Return the [X, Y] coordinate for the center point of the cell that contains the specified text.  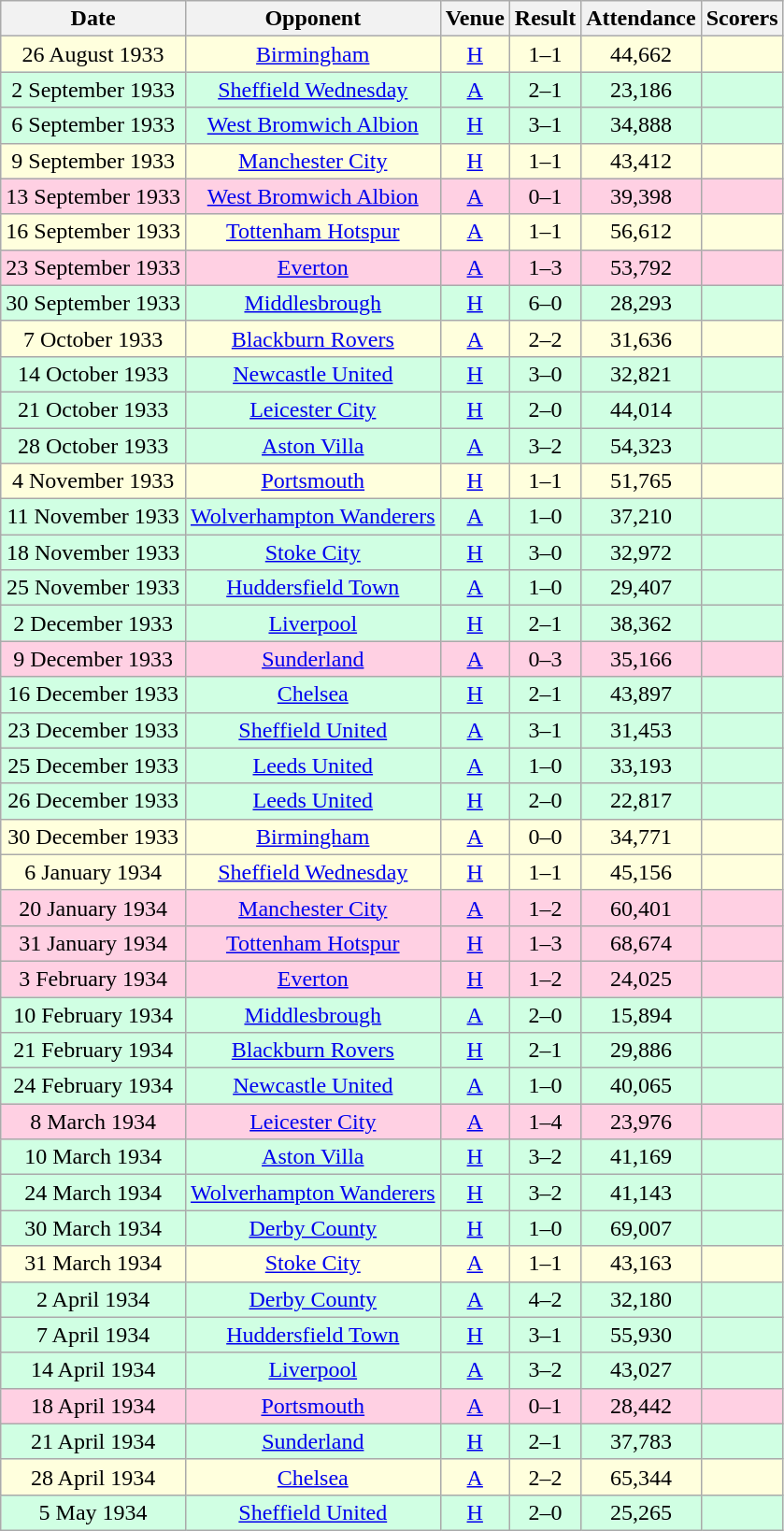
55,930 [641, 1335]
44,662 [641, 54]
23,976 [641, 1122]
30 March 1934 [93, 1228]
23 September 1933 [93, 267]
28 October 1933 [93, 446]
0–3 [545, 659]
32,180 [641, 1299]
39,398 [641, 196]
5 May 1934 [93, 1512]
21 October 1933 [93, 409]
15,894 [641, 1014]
6 January 1934 [93, 872]
28,293 [641, 303]
43,897 [641, 694]
3 February 1934 [93, 979]
23 December 1933 [93, 730]
9 September 1933 [93, 161]
10 March 1934 [93, 1157]
69,007 [641, 1228]
16 September 1933 [93, 232]
53,792 [641, 267]
28 April 1934 [93, 1477]
25 December 1933 [93, 765]
Result [545, 19]
25 November 1933 [93, 588]
26 August 1933 [93, 54]
2 December 1933 [93, 623]
8 March 1934 [93, 1122]
43,163 [641, 1264]
24,025 [641, 979]
2 September 1933 [93, 90]
31,453 [641, 730]
43,412 [641, 161]
65,344 [641, 1477]
60,401 [641, 908]
18 April 1934 [93, 1406]
44,014 [641, 409]
11 November 1933 [93, 517]
0–0 [545, 837]
6 September 1933 [93, 125]
Attendance [641, 19]
37,210 [641, 517]
31 March 1934 [93, 1264]
24 March 1934 [93, 1193]
35,166 [641, 659]
7 April 1934 [93, 1335]
38,362 [641, 623]
54,323 [641, 446]
21 April 1934 [93, 1441]
4 November 1933 [93, 481]
68,674 [641, 943]
29,407 [641, 588]
26 December 1933 [93, 801]
29,886 [641, 1051]
Opponent [312, 19]
6–0 [545, 303]
14 October 1933 [93, 374]
1–4 [545, 1122]
34,771 [641, 837]
37,783 [641, 1441]
56,612 [641, 232]
34,888 [641, 125]
10 February 1934 [93, 1014]
Scorers [742, 19]
33,193 [641, 765]
31,636 [641, 338]
Venue [475, 19]
20 January 1934 [93, 908]
22,817 [641, 801]
7 October 1933 [93, 338]
25,265 [641, 1512]
18 November 1933 [93, 552]
9 December 1933 [93, 659]
32,821 [641, 374]
30 December 1933 [93, 837]
40,065 [641, 1086]
4–2 [545, 1299]
2 April 1934 [93, 1299]
45,156 [641, 872]
23,186 [641, 90]
13 September 1933 [93, 196]
28,442 [641, 1406]
21 February 1934 [93, 1051]
32,972 [641, 552]
30 September 1933 [93, 303]
51,765 [641, 481]
Date [93, 19]
31 January 1934 [93, 943]
24 February 1934 [93, 1086]
43,027 [641, 1370]
41,143 [641, 1193]
41,169 [641, 1157]
16 December 1933 [93, 694]
14 April 1934 [93, 1370]
